Provide the [x, y] coordinate of the cell's center where the given text is located.  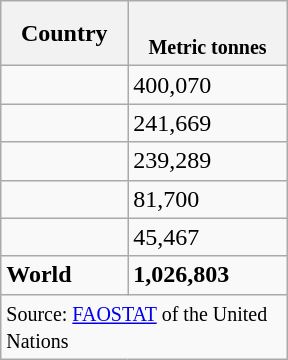
Source: FAOSTAT of the United Nations [144, 326]
400,070 [208, 85]
81,700 [208, 199]
239,289 [208, 161]
45,467 [208, 237]
241,669 [208, 123]
1,026,803 [208, 275]
Metric tonnes [208, 34]
World [64, 275]
Country [64, 34]
